Find where the given text appears and provide that cell's center as [x, y] coordinate. 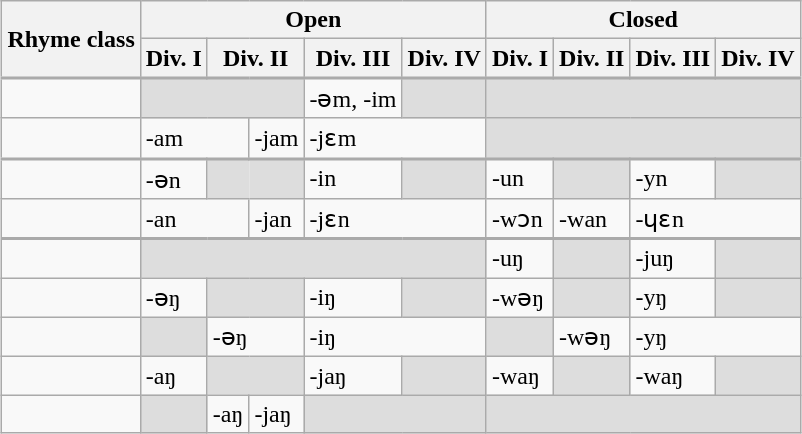
Closed [643, 20]
-jɛm [395, 138]
-jan [276, 219]
-jam [276, 138]
-un [520, 178]
-əm, -im [353, 98]
-ən [174, 178]
-uŋ [520, 258]
Open [313, 20]
-jɛn [395, 219]
-ɥɛn [715, 219]
-wan [592, 219]
-in [353, 178]
-wɔn [520, 219]
-juŋ [673, 258]
-yn [673, 178]
-an [194, 219]
-am [194, 138]
Rhyme class [71, 40]
